Provide the [x, y] coordinate of the cell's center where the given text is located.  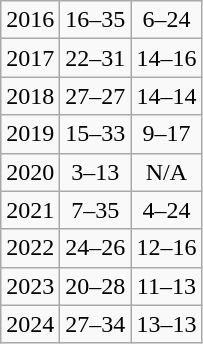
13–13 [166, 324]
20–28 [96, 286]
6–24 [166, 20]
2022 [30, 248]
14–16 [166, 58]
2018 [30, 96]
2017 [30, 58]
3–13 [96, 172]
9–17 [166, 134]
16–35 [96, 20]
15–33 [96, 134]
2019 [30, 134]
2021 [30, 210]
2023 [30, 286]
12–16 [166, 248]
27–34 [96, 324]
11–13 [166, 286]
2016 [30, 20]
22–31 [96, 58]
14–14 [166, 96]
4–24 [166, 210]
27–27 [96, 96]
24–26 [96, 248]
2020 [30, 172]
2024 [30, 324]
N/A [166, 172]
7–35 [96, 210]
